Detect which cell encompasses the target text, then output its [X, Y] center coordinate. 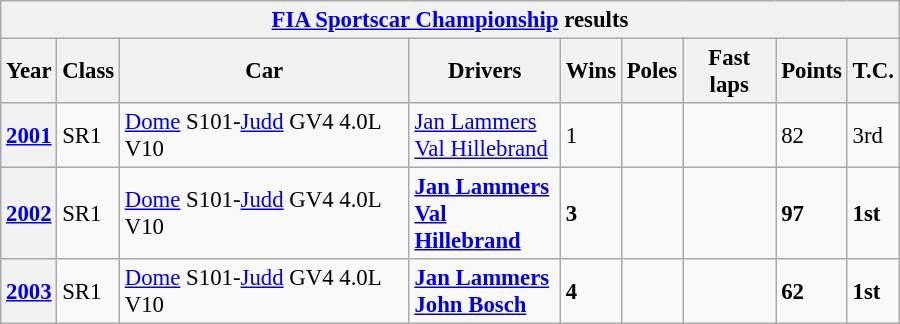
T.C. [873, 72]
4 [590, 292]
Wins [590, 72]
3rd [873, 136]
3 [590, 214]
Year [29, 72]
Jan Lammers John Bosch [484, 292]
Points [812, 72]
Class [88, 72]
Car [264, 72]
FIA Sportscar Championship results [450, 20]
2003 [29, 292]
2001 [29, 136]
Drivers [484, 72]
Fast laps [730, 72]
62 [812, 292]
82 [812, 136]
1 [590, 136]
2002 [29, 214]
Poles [652, 72]
97 [812, 214]
